Return [X, Y] of the center of cell containing provided text 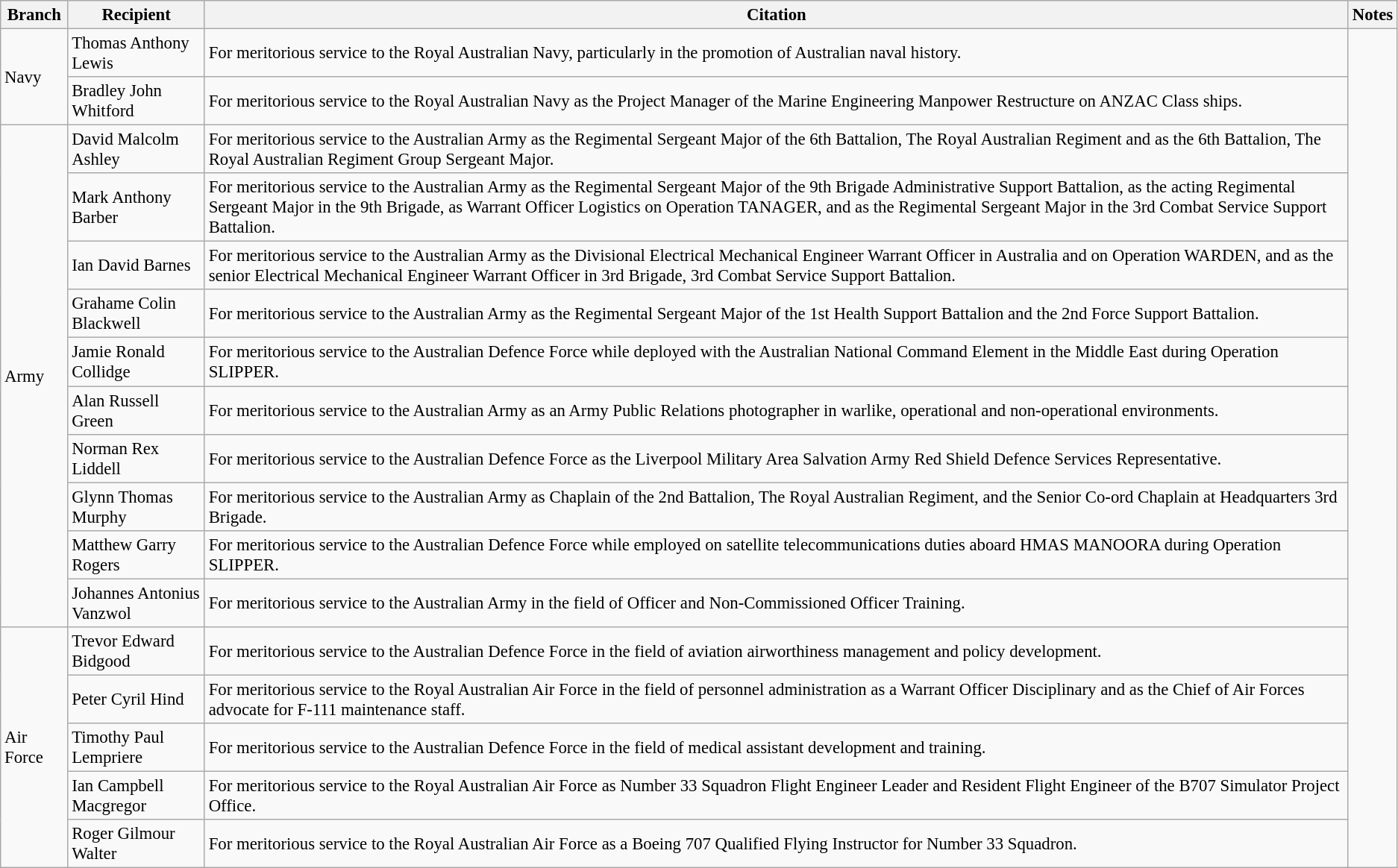
For meritorious service to the Royal Australian Navy, particularly in the promotion of Australian naval history. [776, 54]
Norman Rex Liddell [136, 458]
Johannes Antonius Vanzwol [136, 603]
Branch [34, 15]
For meritorious service to the Royal Australian Navy as the Project Manager of the Marine Engineering Manpower Restructure on ANZAC Class ships. [776, 101]
Thomas Anthony Lewis [136, 54]
For meritorious service to the Australian Army in the field of Officer and Non-Commissioned Officer Training. [776, 603]
Grahame Colin Blackwell [136, 313]
Matthew Garry Rogers [136, 555]
Bradley John Whitford [136, 101]
Jamie Ronald Collidge [136, 362]
Roger Gilmour Walter [136, 844]
Alan Russell Green [136, 410]
Air Force [34, 747]
Notes [1373, 15]
Mark Anthony Barber [136, 207]
David Malcolm Ashley [136, 149]
For meritorious service to the Royal Australian Air Force as a Boeing 707 Qualified Flying Instructor for Number 33 Squadron. [776, 844]
Timothy Paul Lempriere [136, 747]
For meritorious service to the Australian Defence Force in the field of aviation airworthiness management and policy development. [776, 652]
For meritorious service to the Australian Defence Force as the Liverpool Military Area Salvation Army Red Shield Defence Services Representative. [776, 458]
Navy [34, 78]
Recipient [136, 15]
Citation [776, 15]
For meritorious service to the Australian Army as an Army Public Relations photographer in warlike, operational and non-operational environments. [776, 410]
Glynn Thomas Murphy [136, 507]
Army [34, 376]
Ian David Barnes [136, 265]
Trevor Edward Bidgood [136, 652]
Ian Campbell Macgregor [136, 795]
Peter Cyril Hind [136, 699]
For meritorious service to the Australian Defence Force in the field of medical assistant development and training. [776, 747]
